Pinpoint the cell where the given text exists, returning its [X, Y] midpoint coordinate. 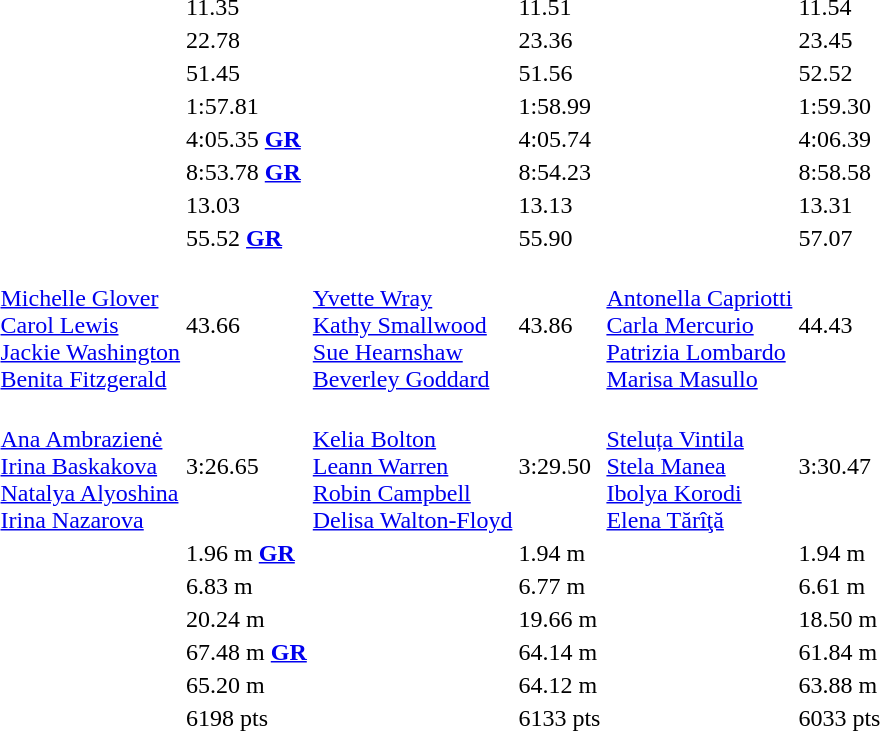
64.14 m [560, 652]
43.66 [247, 325]
8:54.23 [560, 172]
20.24 m [247, 619]
22.78 [247, 40]
13.03 [247, 205]
13.13 [560, 205]
Kelia BoltonLeann WarrenRobin CampbellDelisa Walton-Floyd [412, 466]
6.83 m [247, 586]
Antonella CapriottiCarla MercurioPatrizia LombardoMarisa Masullo [700, 325]
55.90 [560, 238]
Yvette WrayKathy SmallwoodSue HearnshawBeverley Goddard [412, 325]
51.45 [247, 73]
4:05.35 GR [247, 139]
1:57.81 [247, 106]
43.86 [560, 325]
8:53.78 GR [247, 172]
1.96 m GR [247, 553]
55.52 GR [247, 238]
64.12 m [560, 685]
3:26.65 [247, 466]
23.36 [560, 40]
4:05.74 [560, 139]
65.20 m [247, 685]
6.77 m [560, 586]
1:58.99 [560, 106]
1.94 m [560, 553]
51.56 [560, 73]
67.48 m GR [247, 652]
Steluța VintilaStela ManeaIbolya KorodiElena Tărîţă [700, 466]
3:29.50 [560, 466]
19.66 m [560, 619]
